For the text-containing cell, return its midpoint in [X, Y] coordinate format. 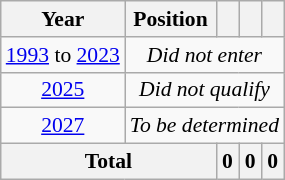
2025 [63, 90]
Year [63, 19]
Position [170, 19]
Total [108, 162]
Did not enter [204, 55]
2027 [63, 126]
To be determined [204, 126]
1993 to 2023 [63, 55]
Did not qualify [204, 90]
